Locate the cell with the specified text and output its [x, y] center coordinate. 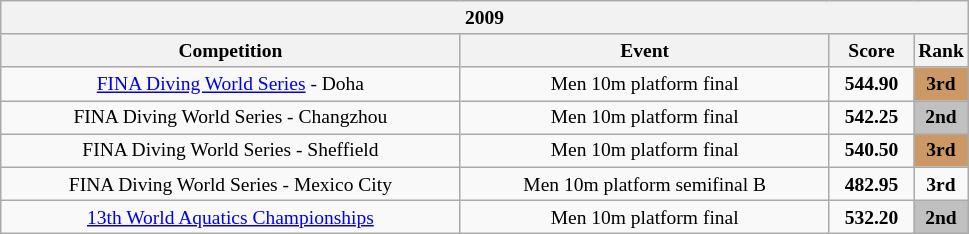
13th World Aquatics Championships [230, 216]
FINA Diving World Series - Mexico City [230, 184]
FINA Diving World Series - Sheffield [230, 150]
Rank [942, 50]
542.25 [871, 118]
Event [644, 50]
540.50 [871, 150]
Men 10m platform semifinal B [644, 184]
2009 [485, 18]
482.95 [871, 184]
544.90 [871, 84]
FINA Diving World Series - Changzhou [230, 118]
Score [871, 50]
532.20 [871, 216]
Competition [230, 50]
FINA Diving World Series - Doha [230, 84]
